Capture the cell that displays the provided text and extract its (x, y) central coordinate. 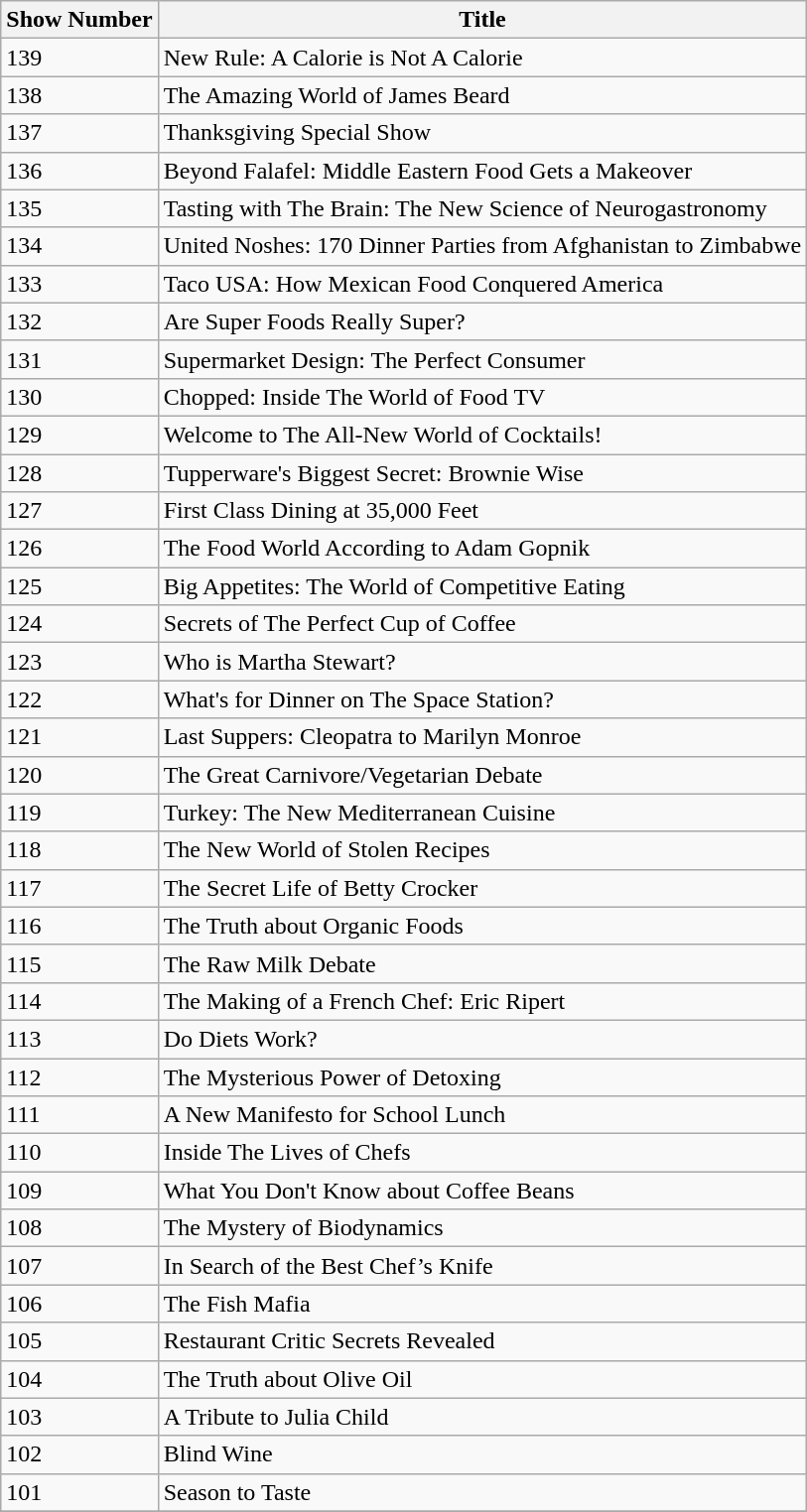
107 (79, 1266)
Tupperware's Biggest Secret: Brownie Wise (482, 473)
109 (79, 1191)
104 (79, 1379)
133 (79, 284)
125 (79, 586)
115 (79, 963)
Supermarket Design: The Perfect Consumer (482, 359)
116 (79, 926)
122 (79, 699)
What You Don't Know about Coffee Beans (482, 1191)
Blind Wine (482, 1454)
120 (79, 775)
Season to Taste (482, 1492)
The Food World According to Adam Gopnik (482, 549)
Big Appetites: The World of Competitive Eating (482, 586)
Taco USA: How Mexican Food Conquered America (482, 284)
New Rule: A Calorie is Not A Calorie (482, 58)
A Tribute to Julia Child (482, 1417)
113 (79, 1039)
Who is Martha Stewart? (482, 662)
121 (79, 737)
Beyond Falafel: Middle Eastern Food Gets a Makeover (482, 171)
110 (79, 1153)
The Amazing World of James Beard (482, 95)
The New World of Stolen Recipes (482, 850)
123 (79, 662)
132 (79, 321)
United Noshes: 170 Dinner Parties from Afghanistan to Zimbabwe (482, 246)
Tasting with The Brain: The New Science of Neurogastronomy (482, 208)
Turkey: The New Mediterranean Cuisine (482, 813)
130 (79, 397)
Inside The Lives of Chefs (482, 1153)
The Fish Mafia (482, 1304)
In Search of the Best Chef’s Knife (482, 1266)
Welcome to The All-New World of Cocktails! (482, 435)
128 (79, 473)
138 (79, 95)
First Class Dining at 35,000 Feet (482, 511)
What's for Dinner on The Space Station? (482, 699)
The Mysterious Power of Detoxing (482, 1076)
Restaurant Critic Secrets Revealed (482, 1341)
The Truth about Organic Foods (482, 926)
131 (79, 359)
The Great Carnivore/Vegetarian Debate (482, 775)
Title (482, 20)
134 (79, 246)
102 (79, 1454)
127 (79, 511)
Show Number (79, 20)
126 (79, 549)
101 (79, 1492)
103 (79, 1417)
The Mystery of Biodynamics (482, 1228)
A New Manifesto for School Lunch (482, 1115)
The Raw Milk Debate (482, 963)
137 (79, 133)
Thanksgiving Special Show (482, 133)
114 (79, 1001)
105 (79, 1341)
106 (79, 1304)
124 (79, 624)
135 (79, 208)
112 (79, 1076)
139 (79, 58)
The Secret Life of Betty Crocker (482, 888)
129 (79, 435)
108 (79, 1228)
119 (79, 813)
111 (79, 1115)
The Truth about Olive Oil (482, 1379)
Do Diets Work? (482, 1039)
Secrets of The Perfect Cup of Coffee (482, 624)
Are Super Foods Really Super? (482, 321)
118 (79, 850)
117 (79, 888)
Last Suppers: Cleopatra to Marilyn Monroe (482, 737)
The Making of a French Chef: Eric Ripert (482, 1001)
136 (79, 171)
Chopped: Inside The World of Food TV (482, 397)
